Identify which cell holds the provided text, then report its (x, y) central coordinate. 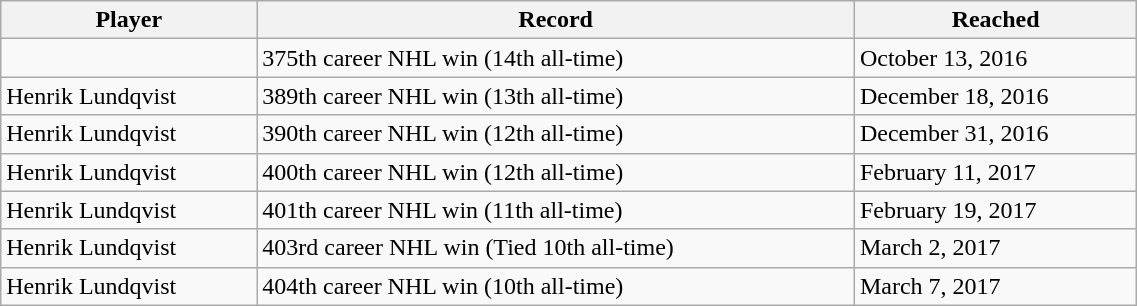
375th career NHL win (14th all-time) (556, 58)
390th career NHL win (12th all-time) (556, 134)
December 18, 2016 (995, 96)
404th career NHL win (10th all-time) (556, 286)
389th career NHL win (13th all-time) (556, 96)
400th career NHL win (12th all-time) (556, 172)
March 2, 2017 (995, 248)
Reached (995, 20)
401th career NHL win (11th all-time) (556, 210)
February 11, 2017 (995, 172)
March 7, 2017 (995, 286)
February 19, 2017 (995, 210)
October 13, 2016 (995, 58)
Player (129, 20)
403rd career NHL win (Tied 10th all-time) (556, 248)
December 31, 2016 (995, 134)
Record (556, 20)
